Identify which cell holds the provided text, then report its [x, y] central coordinate. 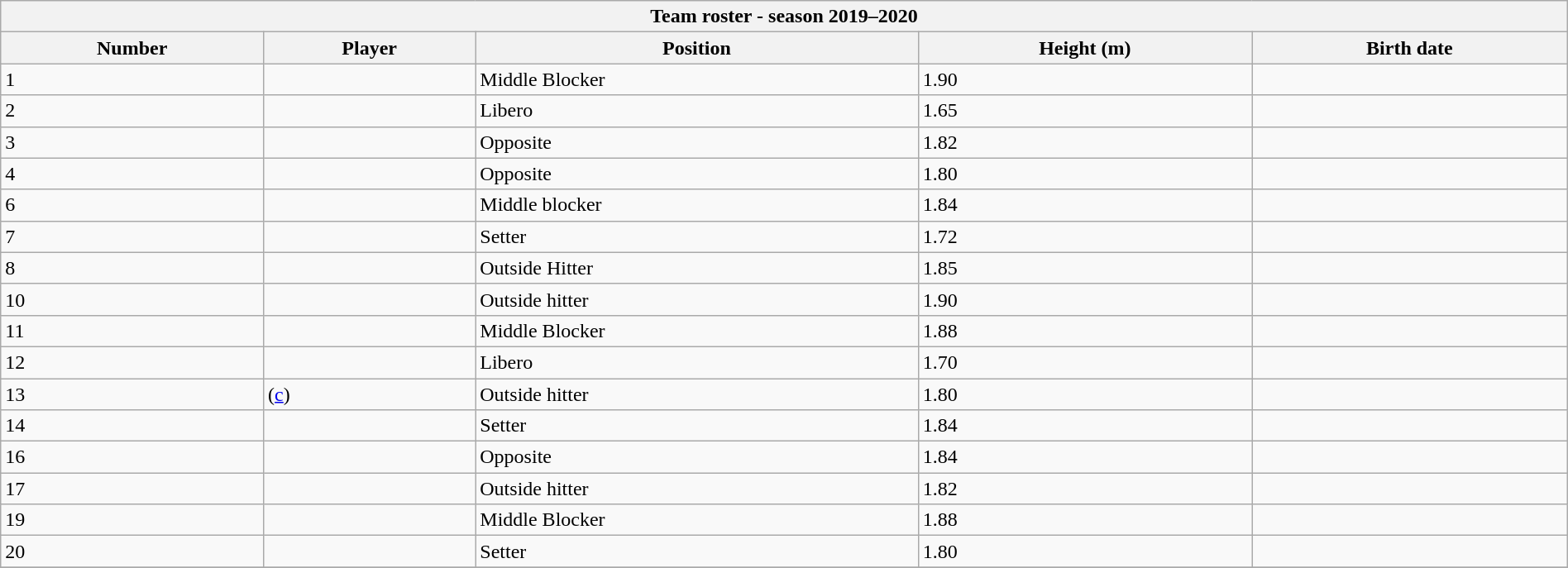
Position [696, 48]
4 [132, 174]
1.85 [1085, 268]
3 [132, 142]
7 [132, 236]
17 [132, 489]
20 [132, 551]
(c) [370, 394]
Team roster - season 2019–2020 [784, 17]
12 [132, 362]
1.72 [1085, 236]
Number [132, 48]
Middle blocker [696, 205]
Birth date [1410, 48]
19 [132, 520]
Outside Hitter [696, 268]
16 [132, 457]
10 [132, 299]
2 [132, 111]
1 [132, 79]
Player [370, 48]
8 [132, 268]
1.65 [1085, 111]
1.70 [1085, 362]
14 [132, 426]
13 [132, 394]
Height (m) [1085, 48]
6 [132, 205]
11 [132, 331]
